Provide the [X, Y] coordinate of the cell's center where the given text is located.  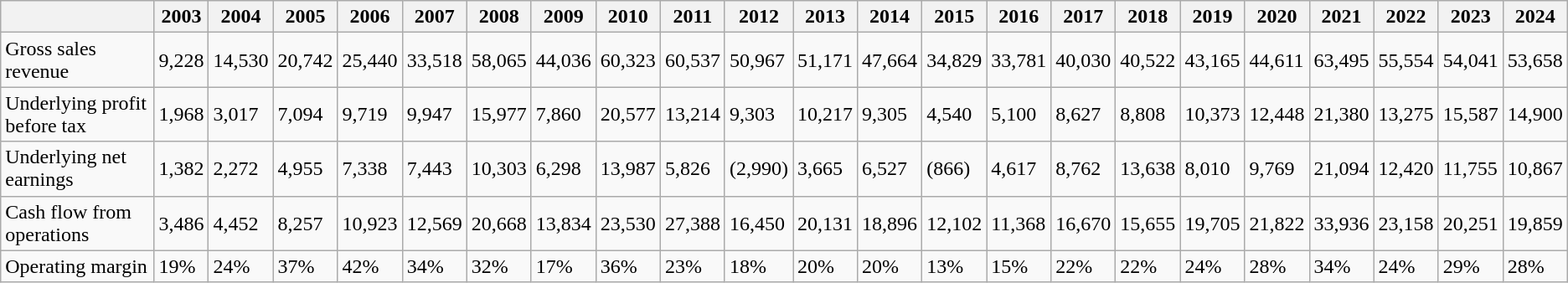
42% [370, 266]
Operating margin [77, 266]
12,569 [434, 223]
2013 [824, 17]
10,867 [1534, 169]
53,658 [1534, 60]
13,214 [692, 114]
1,968 [181, 114]
1,382 [181, 169]
47,664 [890, 60]
6,298 [563, 169]
8,808 [1148, 114]
21,822 [1277, 223]
2011 [692, 17]
60,323 [628, 60]
2010 [628, 17]
Underlying profit before tax [77, 114]
21,094 [1342, 169]
Cash flow from operations [77, 223]
2,272 [241, 169]
2018 [1148, 17]
11,755 [1471, 169]
16,450 [759, 223]
Gross sales revenue [77, 60]
9,228 [181, 60]
3,665 [824, 169]
55,554 [1406, 60]
9,947 [434, 114]
2017 [1084, 17]
10,923 [370, 223]
37% [305, 266]
15% [1019, 266]
23% [692, 266]
2024 [1534, 17]
20,577 [628, 114]
54,041 [1471, 60]
2005 [305, 17]
4,617 [1019, 169]
7,443 [434, 169]
14,900 [1534, 114]
33,936 [1342, 223]
2003 [181, 17]
20,251 [1471, 223]
8,257 [305, 223]
44,611 [1277, 60]
51,171 [824, 60]
3,486 [181, 223]
13,834 [563, 223]
19,705 [1213, 223]
27,388 [692, 223]
63,495 [1342, 60]
2019 [1213, 17]
8,627 [1084, 114]
58,065 [499, 60]
4,955 [305, 169]
12,420 [1406, 169]
9,303 [759, 114]
2014 [890, 17]
12,448 [1277, 114]
2022 [1406, 17]
15,655 [1148, 223]
16,670 [1084, 223]
18,896 [890, 223]
20,131 [824, 223]
13,275 [1406, 114]
9,719 [370, 114]
4,452 [241, 223]
19,859 [1534, 223]
10,373 [1213, 114]
Underlying net earnings [77, 169]
21,380 [1342, 114]
2009 [563, 17]
33,518 [434, 60]
9,769 [1277, 169]
8,762 [1084, 169]
20,668 [499, 223]
60,537 [692, 60]
13,987 [628, 169]
5,826 [692, 169]
43,165 [1213, 60]
7,338 [370, 169]
34,829 [955, 60]
2006 [370, 17]
9,305 [890, 114]
40,522 [1148, 60]
8,010 [1213, 169]
2020 [1277, 17]
2015 [955, 17]
2012 [759, 17]
23,530 [628, 223]
2021 [1342, 17]
32% [499, 266]
12,102 [955, 223]
7,094 [305, 114]
13% [955, 266]
11,368 [1019, 223]
25,440 [370, 60]
44,036 [563, 60]
(866) [955, 169]
18% [759, 266]
17% [563, 266]
10,303 [499, 169]
23,158 [1406, 223]
29% [1471, 266]
2007 [434, 17]
5,100 [1019, 114]
6,527 [890, 169]
19% [181, 266]
40,030 [1084, 60]
33,781 [1019, 60]
2008 [499, 17]
(2,990) [759, 169]
36% [628, 266]
2023 [1471, 17]
2016 [1019, 17]
15,587 [1471, 114]
20,742 [305, 60]
7,860 [563, 114]
13,638 [1148, 169]
50,967 [759, 60]
4,540 [955, 114]
15,977 [499, 114]
3,017 [241, 114]
14,530 [241, 60]
2004 [241, 17]
10,217 [824, 114]
